Determine the (x, y) coordinate at the center of the cell enclosing the given text.  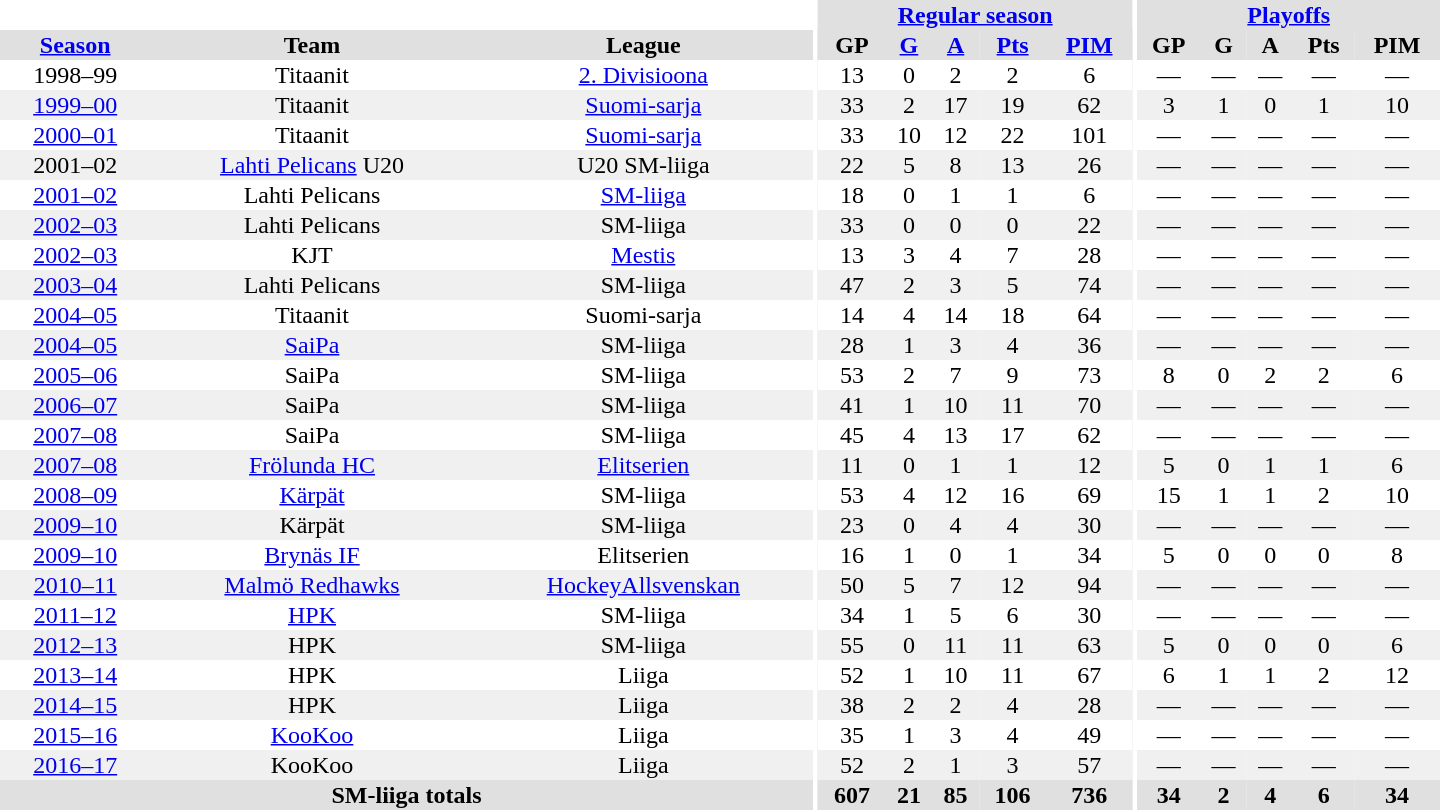
63 (1089, 645)
2003–04 (75, 285)
Playoffs (1288, 15)
Team (312, 45)
2010–11 (75, 585)
Brynäs IF (312, 555)
26 (1089, 165)
15 (1168, 495)
9 (1012, 375)
55 (852, 645)
League (644, 45)
2006–07 (75, 405)
2016–17 (75, 765)
2013–14 (75, 675)
2. Divisioona (644, 75)
Mestis (644, 255)
607 (852, 795)
U20 SM-liiga (644, 165)
19 (1012, 105)
HockeyAllsvenskan (644, 585)
101 (1089, 135)
2005–06 (75, 375)
2000–01 (75, 135)
SM-liiga totals (406, 795)
85 (956, 795)
41 (852, 405)
23 (852, 525)
67 (1089, 675)
2008–09 (75, 495)
74 (1089, 285)
2014–15 (75, 705)
2012–13 (75, 645)
94 (1089, 585)
KJT (312, 255)
47 (852, 285)
49 (1089, 735)
73 (1089, 375)
Lahti Pelicans U20 (312, 165)
57 (1089, 765)
38 (852, 705)
1999–00 (75, 105)
45 (852, 435)
2015–16 (75, 735)
Malmö Redhawks (312, 585)
Season (75, 45)
1998–99 (75, 75)
36 (1089, 345)
35 (852, 735)
736 (1089, 795)
64 (1089, 315)
Regular season (975, 15)
70 (1089, 405)
21 (910, 795)
106 (1012, 795)
Frölunda HC (312, 465)
50 (852, 585)
69 (1089, 495)
2011–12 (75, 615)
